Pinpoint the cell where the given text exists, returning its (x, y) midpoint coordinate. 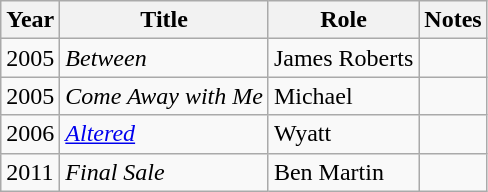
Wyatt (343, 134)
Year (30, 20)
Title (164, 20)
2011 (30, 172)
Role (343, 20)
Ben Martin (343, 172)
2006 (30, 134)
Michael (343, 96)
Altered (164, 134)
Come Away with Me (164, 96)
Notes (453, 20)
Between (164, 58)
Final Sale (164, 172)
James Roberts (343, 58)
